Output the (X, Y) coordinate of the center of the cell containing the given text.  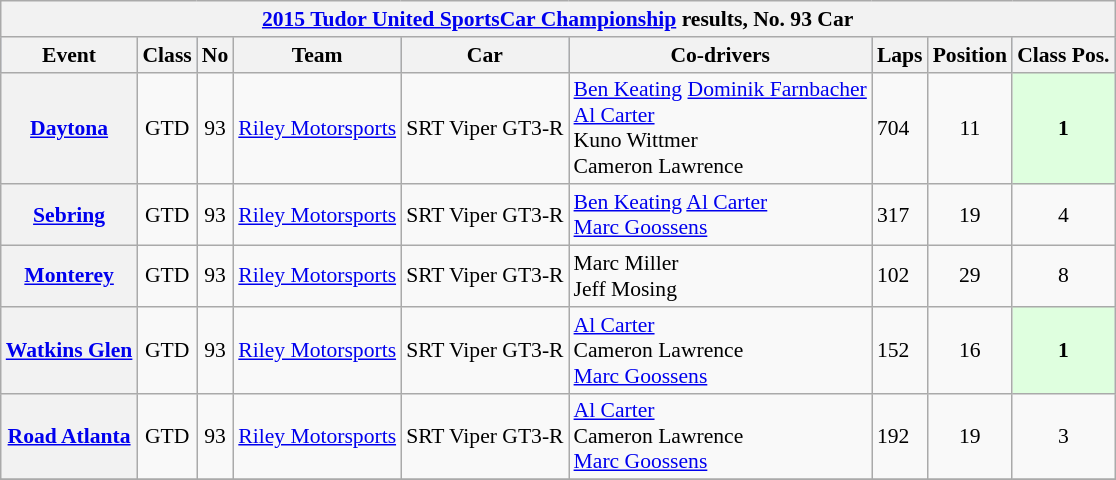
Road Atlanta (70, 436)
Laps (900, 55)
4 (1063, 216)
No (216, 55)
29 (970, 276)
2015 Tudor United SportsCar Championship results, No. 93 Car (558, 19)
Class Pos. (1063, 55)
8 (1063, 276)
11 (970, 128)
Ben Keating Dominik Farnbacher Al Carter Kuno Wittmer Cameron Lawrence (720, 128)
Car (484, 55)
Team (317, 55)
Position (970, 55)
317 (900, 216)
152 (900, 350)
Ben Keating Al Carter Marc Goossens (720, 216)
Event (70, 55)
Co-drivers (720, 55)
Marc Miller Jeff Mosing (720, 276)
704 (900, 128)
Sebring (70, 216)
3 (1063, 436)
192 (900, 436)
102 (900, 276)
16 (970, 350)
Daytona (70, 128)
Class (166, 55)
Watkins Glen (70, 350)
Monterey (70, 276)
